Detect which cell encompasses the target text, then output its [X, Y] center coordinate. 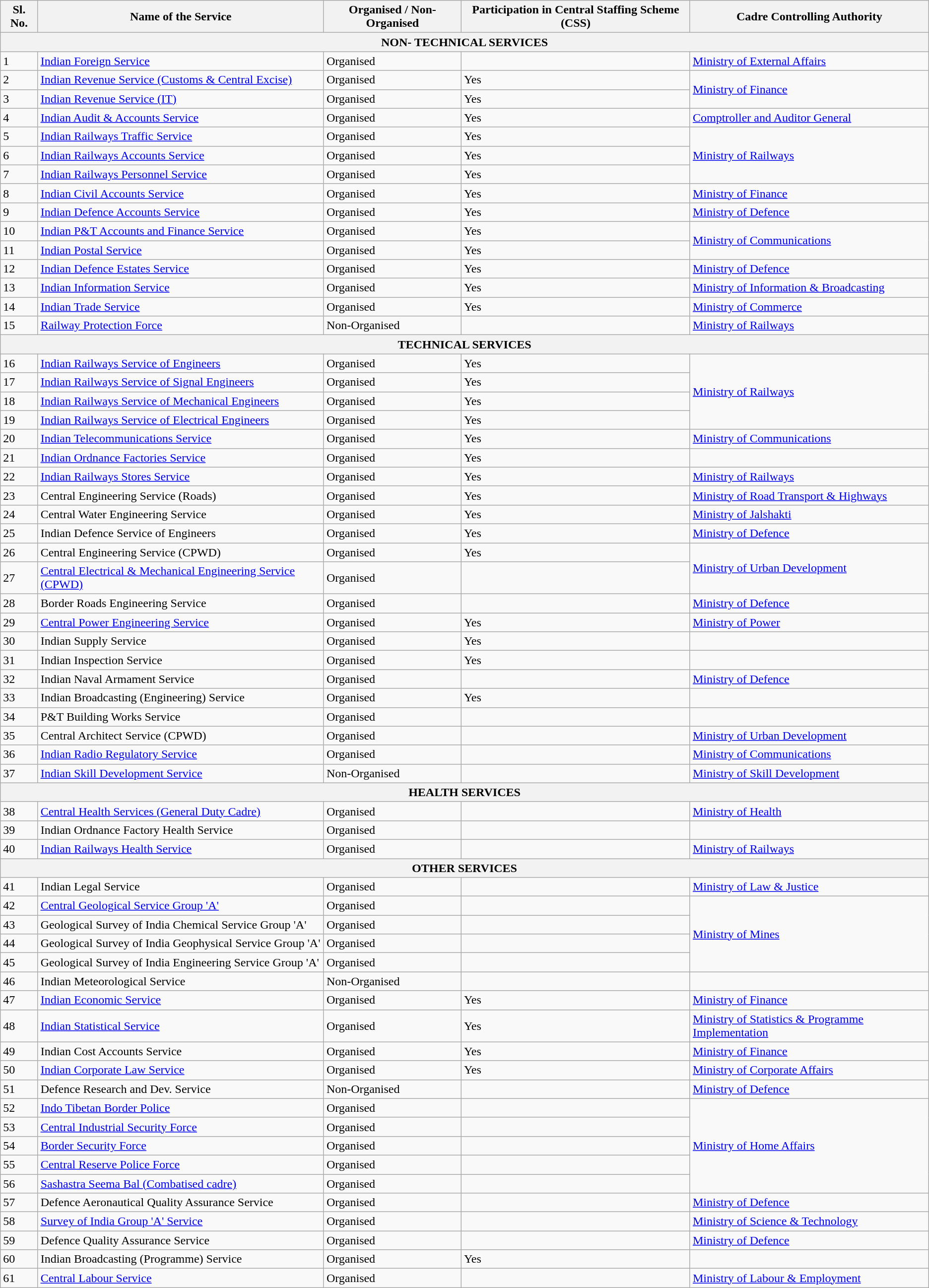
20 [19, 439]
Ministry of Statistics & Programme Implementation [809, 1025]
Indian Broadcasting (Programme) Service [181, 1259]
Central Reserve Police Force [181, 1164]
Indian Broadcasting (Engineering) Service [181, 698]
13 [19, 288]
45 [19, 962]
Indian Telecommunications Service [181, 439]
Indian Foreign Service [181, 61]
37 [19, 773]
Indian Meteorological Service [181, 981]
Indian Railways Service of Mechanical Engineers [181, 401]
16 [19, 363]
Indian Railways Service of Engineers [181, 363]
Indian Skill Development Service [181, 773]
Ministry of Commerce [809, 307]
Organised / Non-Organised [392, 17]
Defence Research and Dev. Service [181, 1089]
21 [19, 458]
Ministry of Science & Technology [809, 1221]
35 [19, 736]
Indian Railways Accounts Service [181, 155]
Indian Trade Service [181, 307]
6 [19, 155]
Indian Railways Health Service [181, 849]
9 [19, 212]
Indian Radio Regulatory Service [181, 754]
Cadre Controlling Authority [809, 17]
Indian Revenue Service (IT) [181, 99]
56 [19, 1184]
59 [19, 1240]
Ministry of Law & Justice [809, 887]
Indian Railways Service of Signal Engineers [181, 382]
Indian Defence Accounts Service [181, 212]
4 [19, 118]
Sashastra Seema Bal (Combatised cadre) [181, 1184]
P&T Building Works Service [181, 717]
61 [19, 1278]
Indian Defence Service of Engineers [181, 533]
Central Electrical & Mechanical Engineering Service (CPWD) [181, 578]
Ministry of Road Transport & Highways [809, 495]
Indian Audit & Accounts Service [181, 118]
Indian Railways Service of Electrical Engineers [181, 420]
Border Security Force [181, 1146]
Indian Railways Personnel Service [181, 174]
42 [19, 906]
11 [19, 250]
1 [19, 61]
23 [19, 495]
Geological Survey of India Chemical Service Group 'A' [181, 925]
Indian Railways Traffic Service [181, 136]
Central Power Engineering Service [181, 622]
Ministry of Power [809, 622]
Survey of India Group 'A' Service [181, 1221]
19 [19, 420]
18 [19, 401]
Ministry of Labour & Employment [809, 1278]
12 [19, 269]
Central Architect Service (CPWD) [181, 736]
Indian Cost Accounts Service [181, 1051]
Central Health Services (General Duty Cadre) [181, 811]
Defence Quality Assurance Service [181, 1240]
25 [19, 533]
Geological Survey of India Engineering Service Group 'A' [181, 962]
Indo Tibetan Border Police [181, 1108]
Central Geological Service Group 'A' [181, 906]
46 [19, 981]
14 [19, 307]
NON- TECHNICAL SERVICES [464, 42]
Indian Corporate Law Service [181, 1070]
28 [19, 604]
Central Engineering Service (CPWD) [181, 552]
26 [19, 552]
34 [19, 717]
29 [19, 622]
Ministry of Mines [809, 934]
41 [19, 887]
Central Water Engineering Service [181, 514]
Ministry of Home Affairs [809, 1146]
Indian Legal Service [181, 887]
Central Labour Service [181, 1278]
Central Industrial Security Force [181, 1127]
7 [19, 174]
8 [19, 193]
Indian Postal Service [181, 250]
Geological Survey of India Geophysical Service Group 'A' [181, 944]
Ministry of External Affairs [809, 61]
Indian Railways Stores Service [181, 476]
51 [19, 1089]
15 [19, 326]
32 [19, 679]
58 [19, 1221]
47 [19, 1000]
Ministry of Corporate Affairs [809, 1070]
30 [19, 641]
36 [19, 754]
Central Engineering Service (Roads) [181, 495]
53 [19, 1127]
60 [19, 1259]
54 [19, 1146]
50 [19, 1070]
Indian Ordnance Factories Service [181, 458]
Indian Naval Armament Service [181, 679]
27 [19, 578]
Indian Defence Estates Service [181, 269]
Indian Ordnance Factory Health Service [181, 830]
Ministry of Information & Broadcasting [809, 288]
Railway Protection Force [181, 326]
Indian P&T Accounts and Finance Service [181, 231]
52 [19, 1108]
Indian Economic Service [181, 1000]
Comptroller and Auditor General [809, 118]
43 [19, 925]
Name of the Service [181, 17]
Indian Supply Service [181, 641]
Border Roads Engineering Service [181, 604]
22 [19, 476]
Ministry of Health [809, 811]
Ministry of Jalshakti [809, 514]
40 [19, 849]
OTHER SERVICES [464, 868]
49 [19, 1051]
Defence Aeronautical Quality Assurance Service [181, 1203]
HEALTH SERVICES [464, 792]
2 [19, 80]
31 [19, 660]
48 [19, 1025]
3 [19, 99]
TECHNICAL SERVICES [464, 344]
44 [19, 944]
Indian Civil Accounts Service [181, 193]
10 [19, 231]
Ministry of Skill Development [809, 773]
Sl. No. [19, 17]
Indian Information Service [181, 288]
Participation in Central Staffing Scheme (CSS) [576, 17]
Indian Inspection Service [181, 660]
33 [19, 698]
39 [19, 830]
Indian Revenue Service (Customs & Central Excise) [181, 80]
17 [19, 382]
38 [19, 811]
55 [19, 1164]
24 [19, 514]
57 [19, 1203]
5 [19, 136]
Indian Statistical Service [181, 1025]
